Determine the [x, y] coordinate at the center of the cell enclosing the given text.  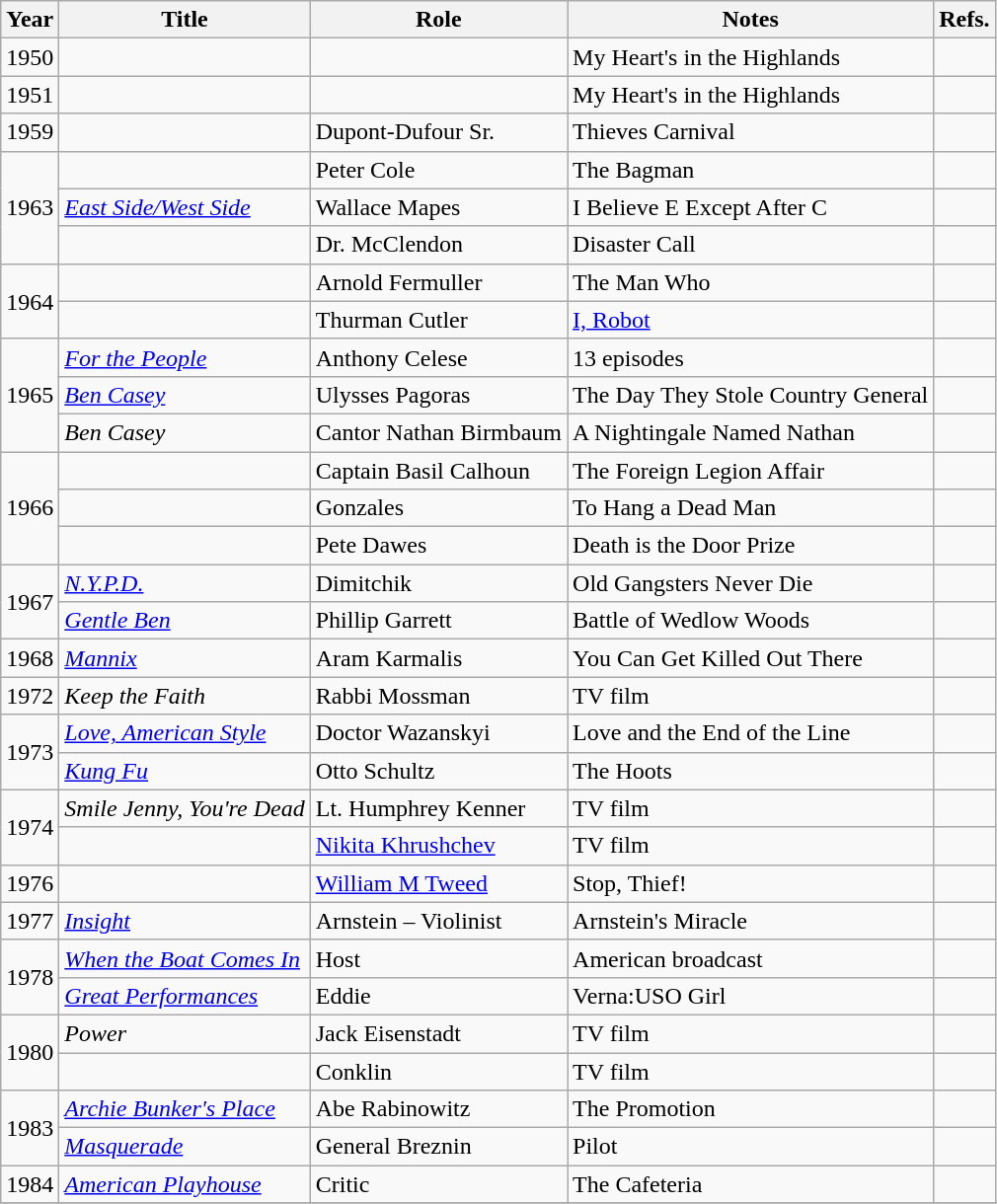
The Bagman [750, 170]
1972 [30, 696]
Verna:USO Girl [750, 996]
The Man Who [750, 282]
For the People [185, 357]
Captain Basil Calhoun [438, 471]
1976 [30, 883]
Arnstein – Violinist [438, 921]
Jack Eisenstadt [438, 1033]
N.Y.P.D. [185, 583]
You Can Get Killed Out There [750, 658]
Cantor Nathan Birmbaum [438, 432]
Love, American Style [185, 733]
Phillip Garrett [438, 621]
Rabbi Mossman [438, 696]
Pete Dawes [438, 546]
Thurman Cutler [438, 320]
Old Gangsters Never Die [750, 583]
Nikita Khrushchev [438, 846]
The Hoots [750, 771]
Critic [438, 1184]
1959 [30, 132]
1968 [30, 658]
Dr. McClendon [438, 245]
East Side/West Side [185, 207]
Archie Bunker's Place [185, 1109]
Power [185, 1033]
Eddie [438, 996]
Smile Jenny, You're Dead [185, 808]
To Hang a Dead Man [750, 508]
Lt. Humphrey Kenner [438, 808]
1965 [30, 395]
American Playhouse [185, 1184]
1977 [30, 921]
Notes [750, 20]
Love and the End of the Line [750, 733]
Gonzales [438, 508]
1963 [30, 207]
Great Performances [185, 996]
1967 [30, 602]
Thieves Carnival [750, 132]
Ulysses Pagoras [438, 395]
Abe Rabinowitz [438, 1109]
Arnold Fermuller [438, 282]
Anthony Celese [438, 357]
1980 [30, 1052]
Peter Cole [438, 170]
Disaster Call [750, 245]
Keep the Faith [185, 696]
A Nightingale Named Nathan [750, 432]
Refs. [964, 20]
Pilot [750, 1147]
Dupont-Dufour Sr. [438, 132]
Title [185, 20]
American broadcast [750, 958]
The Promotion [750, 1109]
Mannix [185, 658]
Year [30, 20]
1974 [30, 827]
Insight [185, 921]
Kung Fu [185, 771]
I Believe E Except After C [750, 207]
Masquerade [185, 1147]
Wallace Mapes [438, 207]
1973 [30, 752]
Stop, Thief! [750, 883]
Dimitchik [438, 583]
Role [438, 20]
1983 [30, 1128]
The Day They Stole Country General [750, 395]
1964 [30, 301]
Arnstein's Miracle [750, 921]
General Breznin [438, 1147]
Aram Karmalis [438, 658]
Battle of Wedlow Woods [750, 621]
The Foreign Legion Affair [750, 471]
1984 [30, 1184]
Host [438, 958]
When the Boat Comes In [185, 958]
1950 [30, 57]
The Cafeteria [750, 1184]
Gentle Ben [185, 621]
13 episodes [750, 357]
Otto Schultz [438, 771]
1978 [30, 977]
Conklin [438, 1071]
William M Tweed [438, 883]
Death is the Door Prize [750, 546]
1966 [30, 508]
I, Robot [750, 320]
Doctor Wazanskyi [438, 733]
1951 [30, 95]
